For the text-containing cell, return its midpoint in (x, y) coordinate format. 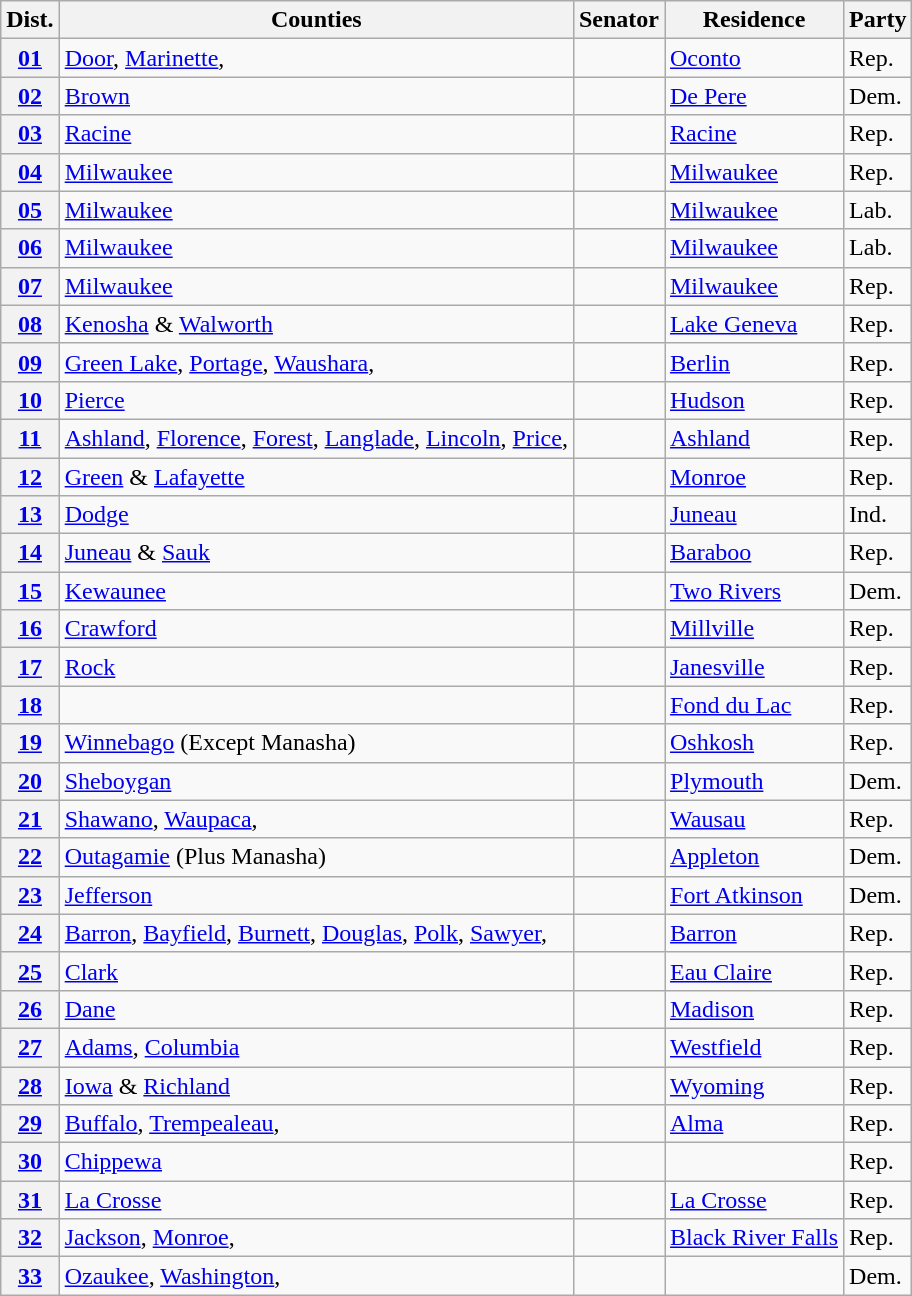
Hudson (754, 400)
Eau Claire (754, 971)
32 (30, 1238)
22 (30, 857)
Ashland, Florence, Forest, Langlade, Lincoln, Price, (316, 438)
25 (30, 971)
Juneau & Sauk (316, 553)
16 (30, 629)
03 (30, 134)
Ind. (878, 515)
Senator (618, 20)
Green & Lafayette (316, 477)
20 (30, 781)
Kenosha & Walworth (316, 324)
30 (30, 1162)
Jefferson (316, 895)
12 (30, 477)
Outagamie (Plus Manasha) (316, 857)
Adams, Columbia (316, 1047)
04 (30, 172)
06 (30, 248)
De Pere (754, 96)
Party (878, 20)
Appleton (754, 857)
17 (30, 667)
Monroe (754, 477)
Madison (754, 1009)
05 (30, 210)
Sheboygan (316, 781)
02 (30, 96)
Alma (754, 1124)
Iowa & Richland (316, 1085)
Green Lake, Portage, Waushara, (316, 362)
15 (30, 591)
Chippewa (316, 1162)
27 (30, 1047)
10 (30, 400)
Baraboo (754, 553)
Kewaunee (316, 591)
Barron (754, 933)
Barron, Bayfield, Burnett, Douglas, Polk, Sawyer, (316, 933)
Fond du Lac (754, 705)
Rock (316, 667)
33 (30, 1276)
Brown (316, 96)
Shawano, Waupaca, (316, 819)
Berlin (754, 362)
Wyoming (754, 1085)
Dist. (30, 20)
Jackson, Monroe, (316, 1238)
13 (30, 515)
Winnebago (Except Manasha) (316, 743)
Pierce (316, 400)
01 (30, 58)
Janesville (754, 667)
Door, Marinette, (316, 58)
09 (30, 362)
19 (30, 743)
29 (30, 1124)
Oconto (754, 58)
Westfield (754, 1047)
14 (30, 553)
Ashland (754, 438)
07 (30, 286)
Wausau (754, 819)
Ozaukee, Washington, (316, 1276)
Oshkosh (754, 743)
26 (30, 1009)
28 (30, 1085)
Plymouth (754, 781)
Lake Geneva (754, 324)
31 (30, 1200)
Crawford (316, 629)
Dane (316, 1009)
Juneau (754, 515)
Counties (316, 20)
Two Rivers (754, 591)
23 (30, 895)
11 (30, 438)
Fort Atkinson (754, 895)
24 (30, 933)
Clark (316, 971)
Black River Falls (754, 1238)
18 (30, 705)
Dodge (316, 515)
21 (30, 819)
Buffalo, Trempealeau, (316, 1124)
08 (30, 324)
Residence (754, 20)
Millville (754, 629)
